Capture the cell that displays the provided text and extract its (x, y) central coordinate. 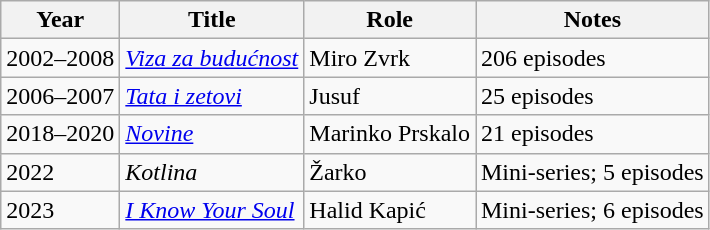
Marinko Prskalo (390, 134)
2002–2008 (60, 58)
Role (390, 20)
Notes (593, 20)
2018–2020 (60, 134)
I Know Your Soul (212, 210)
Žarko (390, 172)
Title (212, 20)
Miro Zvrk (390, 58)
25 episodes (593, 96)
Year (60, 20)
Kotlina (212, 172)
Viza za budućnost (212, 58)
2022 (60, 172)
206 episodes (593, 58)
Tata i zetovi (212, 96)
Jusuf (390, 96)
2006–2007 (60, 96)
Novine (212, 134)
Halid Kapić (390, 210)
Mini-series; 5 episodes (593, 172)
Mini-series; 6 episodes (593, 210)
2023 (60, 210)
21 episodes (593, 134)
